Output the (X, Y) coordinate of the center of the cell containing the given text.  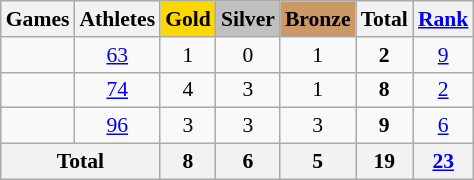
Gold (188, 19)
23 (444, 162)
Bronze (318, 19)
5 (318, 162)
4 (188, 90)
96 (117, 126)
Rank (444, 19)
Athletes (117, 19)
63 (117, 55)
0 (248, 55)
19 (384, 162)
74 (117, 90)
Games (38, 19)
Silver (248, 19)
